Return (X, Y) of the center of cell containing provided text 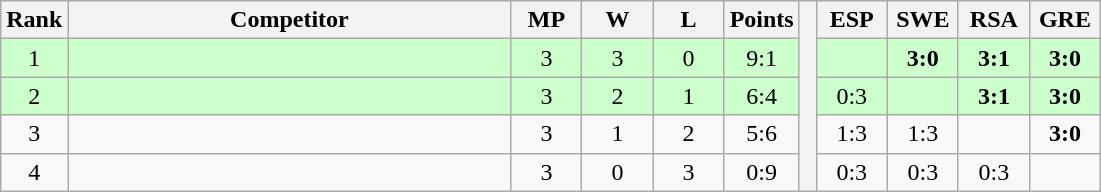
0:9 (762, 172)
MP (546, 20)
4 (34, 172)
RSA (994, 20)
9:1 (762, 58)
SWE (922, 20)
Competitor (290, 20)
ESP (852, 20)
W (618, 20)
GRE (1064, 20)
6:4 (762, 96)
Rank (34, 20)
L (688, 20)
Points (762, 20)
5:6 (762, 134)
